Find where the given text appears and provide that cell's center as (X, Y) coordinate. 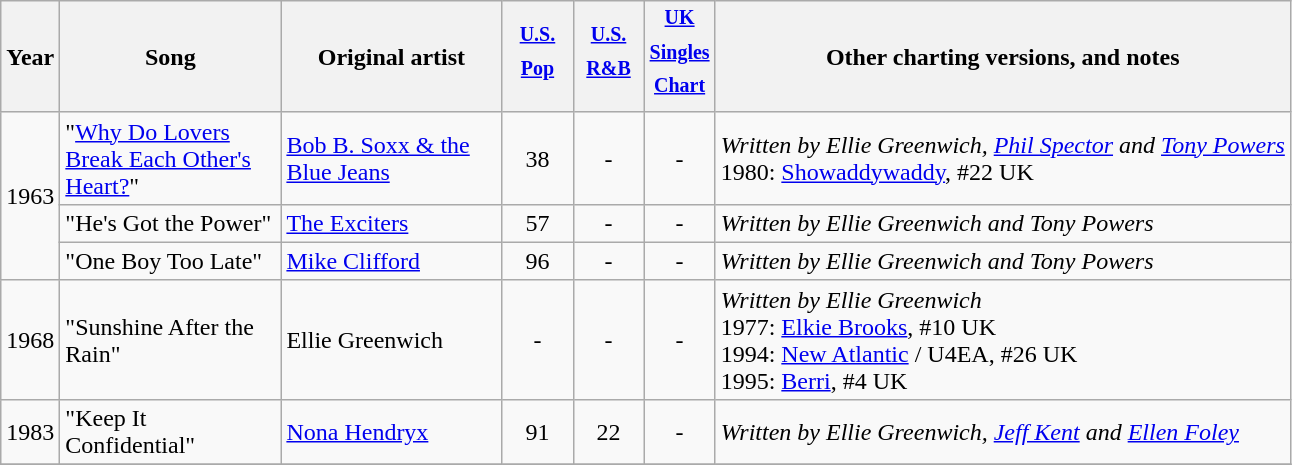
Original artist (392, 57)
U.S. R&B (608, 57)
Written by Ellie Greenwich, Phil Spector and Tony Powers1980: Showaddywaddy, #22 UK (1002, 158)
Written by Ellie Greenwich1977: Elkie Brooks, #10 UK1994: New Atlantic / U4EA, #26 UK1995: Berri, #4 UK (1002, 340)
The Exciters (392, 223)
38 (538, 158)
Ellie Greenwich (392, 340)
91 (538, 432)
"Keep It Confidential" (170, 432)
"He's Got the Power" (170, 223)
Other charting versions, and notes (1002, 57)
1968 (30, 340)
U.S. Pop (538, 57)
1983 (30, 432)
"Why Do Lovers Break Each Other's Heart?" (170, 158)
Year (30, 57)
1963 (30, 196)
UK Singles Chart (680, 57)
"One Boy Too Late" (170, 261)
"Sunshine After the Rain" (170, 340)
22 (608, 432)
Nona Hendryx (392, 432)
57 (538, 223)
Written by Ellie Greenwich, Jeff Kent and Ellen Foley (1002, 432)
Song (170, 57)
Bob B. Soxx & the Blue Jeans (392, 158)
Mike Clifford (392, 261)
96 (538, 261)
